Scan for the cell matching the given text and deliver its (x, y) coordinate at center. 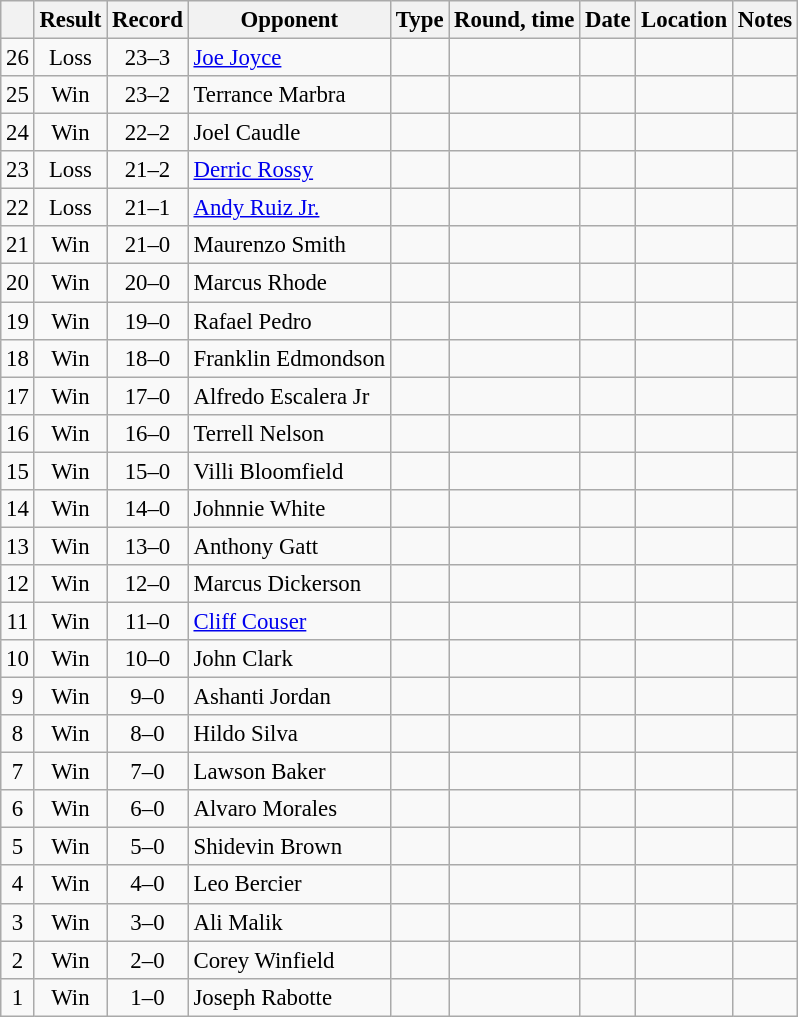
Ashanti Jordan (289, 697)
4–0 (148, 885)
17 (18, 396)
Johnnie White (289, 509)
3 (18, 922)
19–0 (148, 321)
15 (18, 471)
11 (18, 621)
Joseph Rabotte (289, 997)
Terrance Marbra (289, 95)
10–0 (148, 659)
Alfredo Escalera Jr (289, 396)
11–0 (148, 621)
John Clark (289, 659)
22–2 (148, 133)
Villi Bloomfield (289, 471)
8–0 (148, 734)
12 (18, 584)
Alvaro Morales (289, 809)
Type (420, 20)
18 (18, 358)
Anthony Gatt (289, 546)
Result (70, 20)
9–0 (148, 697)
Marcus Dickerson (289, 584)
15–0 (148, 471)
Ali Malik (289, 922)
20 (18, 283)
Round, time (514, 20)
22 (18, 208)
Notes (764, 20)
Location (684, 20)
Corey Winfield (289, 960)
Shidevin Brown (289, 847)
5 (18, 847)
Derric Rossy (289, 170)
16 (18, 433)
7 (18, 772)
Joe Joyce (289, 58)
Opponent (289, 20)
17–0 (148, 396)
12–0 (148, 584)
24 (18, 133)
13 (18, 546)
23–2 (148, 95)
6 (18, 809)
26 (18, 58)
6–0 (148, 809)
Lawson Baker (289, 772)
1 (18, 997)
23 (18, 170)
10 (18, 659)
20–0 (148, 283)
2 (18, 960)
3–0 (148, 922)
19 (18, 321)
16–0 (148, 433)
Date (608, 20)
14 (18, 509)
25 (18, 95)
Joel Caudle (289, 133)
Cliff Couser (289, 621)
Terrell Nelson (289, 433)
21–1 (148, 208)
4 (18, 885)
13–0 (148, 546)
21–0 (148, 245)
Andy Ruiz Jr. (289, 208)
8 (18, 734)
Record (148, 20)
Franklin Edmondson (289, 358)
18–0 (148, 358)
Rafael Pedro (289, 321)
2–0 (148, 960)
Maurenzo Smith (289, 245)
Hildo Silva (289, 734)
5–0 (148, 847)
1–0 (148, 997)
14–0 (148, 509)
Marcus Rhode (289, 283)
Leo Bercier (289, 885)
21 (18, 245)
9 (18, 697)
21–2 (148, 170)
7–0 (148, 772)
23–3 (148, 58)
